Pinpoint the cell where the given text exists, returning its [X, Y] midpoint coordinate. 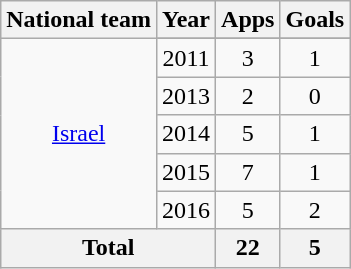
Israel [79, 134]
National team [79, 20]
22 [248, 248]
2013 [186, 96]
0 [315, 96]
2015 [186, 172]
Goals [315, 20]
2014 [186, 134]
2016 [186, 210]
7 [248, 172]
Apps [248, 20]
Total [108, 248]
3 [248, 58]
Year [186, 20]
2011 [186, 58]
